Locate the cell with the specified text and output its [x, y] center coordinate. 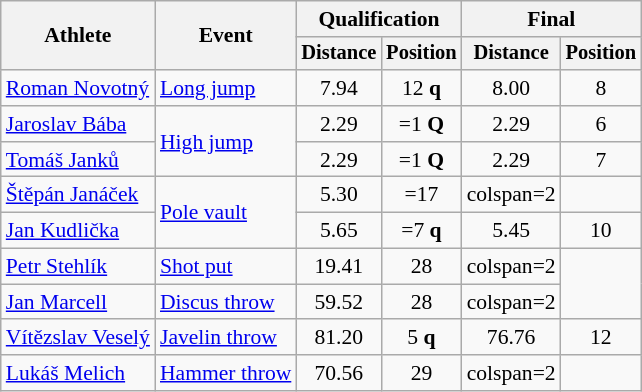
Jan Kudlička [78, 231]
=17 [421, 195]
Pole vault [226, 212]
5.45 [512, 231]
Tomáš Janků [78, 160]
8 [601, 88]
Jaroslav Bába [78, 124]
Roman Novotný [78, 88]
High jump [226, 142]
5.65 [338, 231]
8.00 [512, 88]
Long jump [226, 88]
Event [226, 36]
76.76 [512, 338]
Javelin throw [226, 338]
6 [601, 124]
5.30 [338, 195]
19.41 [338, 267]
59.52 [338, 302]
12 q [421, 88]
Lukáš Melich [78, 373]
Štěpán Janáček [78, 195]
70.56 [338, 373]
7 [601, 160]
7.94 [338, 88]
Hammer throw [226, 373]
Petr Stehlík [78, 267]
5 q [421, 338]
29 [421, 373]
12 [601, 338]
Qualification [378, 19]
Athlete [78, 36]
81.20 [338, 338]
Shot put [226, 267]
=7 q [421, 231]
Discus throw [226, 302]
Vítězslav Veselý [78, 338]
10 [601, 231]
Final [552, 19]
Jan Marcell [78, 302]
